Return [X, Y] of the center of cell containing provided text 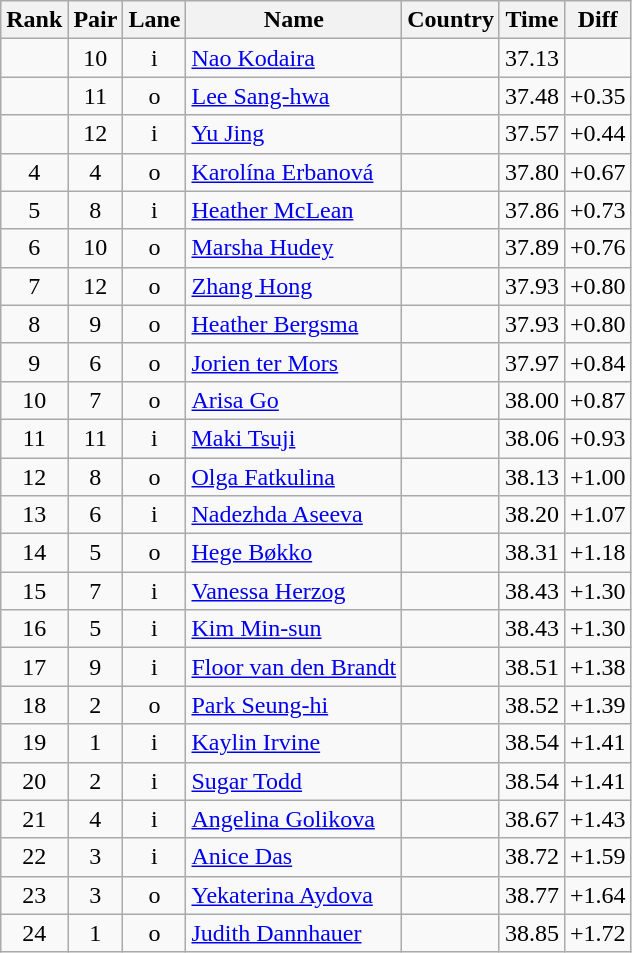
Pair [96, 20]
38.13 [532, 477]
Lane [154, 20]
38.20 [532, 515]
+1.64 [598, 895]
Zhang Hong [294, 286]
Kaylin Irvine [294, 743]
Arisa Go [294, 400]
Angelina Golikova [294, 819]
15 [34, 591]
20 [34, 781]
Park Seung-hi [294, 705]
Floor van den Brandt [294, 667]
37.57 [532, 134]
37.86 [532, 210]
38.00 [532, 400]
Olga Fatkulina [294, 477]
Heather McLean [294, 210]
+0.73 [598, 210]
13 [34, 515]
Yu Jing [294, 134]
+0.84 [598, 362]
18 [34, 705]
Anice Das [294, 857]
14 [34, 553]
Name [294, 20]
Maki Tsuji [294, 438]
37.80 [532, 172]
Lee Sang-hwa [294, 96]
+1.18 [598, 553]
+1.72 [598, 933]
19 [34, 743]
38.85 [532, 933]
Hege Bøkko [294, 553]
24 [34, 933]
38.51 [532, 667]
38.52 [532, 705]
+0.44 [598, 134]
+0.35 [598, 96]
Nao Kodaira [294, 58]
38.31 [532, 553]
38.06 [532, 438]
22 [34, 857]
+0.67 [598, 172]
+0.76 [598, 248]
21 [34, 819]
Sugar Todd [294, 781]
Yekaterina Aydova [294, 895]
Judith Dannhauer [294, 933]
+1.43 [598, 819]
+1.59 [598, 857]
Rank [34, 20]
+1.07 [598, 515]
Diff [598, 20]
+0.87 [598, 400]
17 [34, 667]
+1.00 [598, 477]
Marsha Hudey [294, 248]
23 [34, 895]
37.48 [532, 96]
+0.93 [598, 438]
Country [451, 20]
+1.38 [598, 667]
Jorien ter Mors [294, 362]
37.97 [532, 362]
Time [532, 20]
16 [34, 629]
Kim Min-sun [294, 629]
Nadezhda Aseeva [294, 515]
+1.39 [598, 705]
37.13 [532, 58]
37.89 [532, 248]
38.77 [532, 895]
38.67 [532, 819]
Heather Bergsma [294, 324]
Vanessa Herzog [294, 591]
Karolína Erbanová [294, 172]
38.72 [532, 857]
